Find where the given text appears and provide that cell's center as (x, y) coordinate. 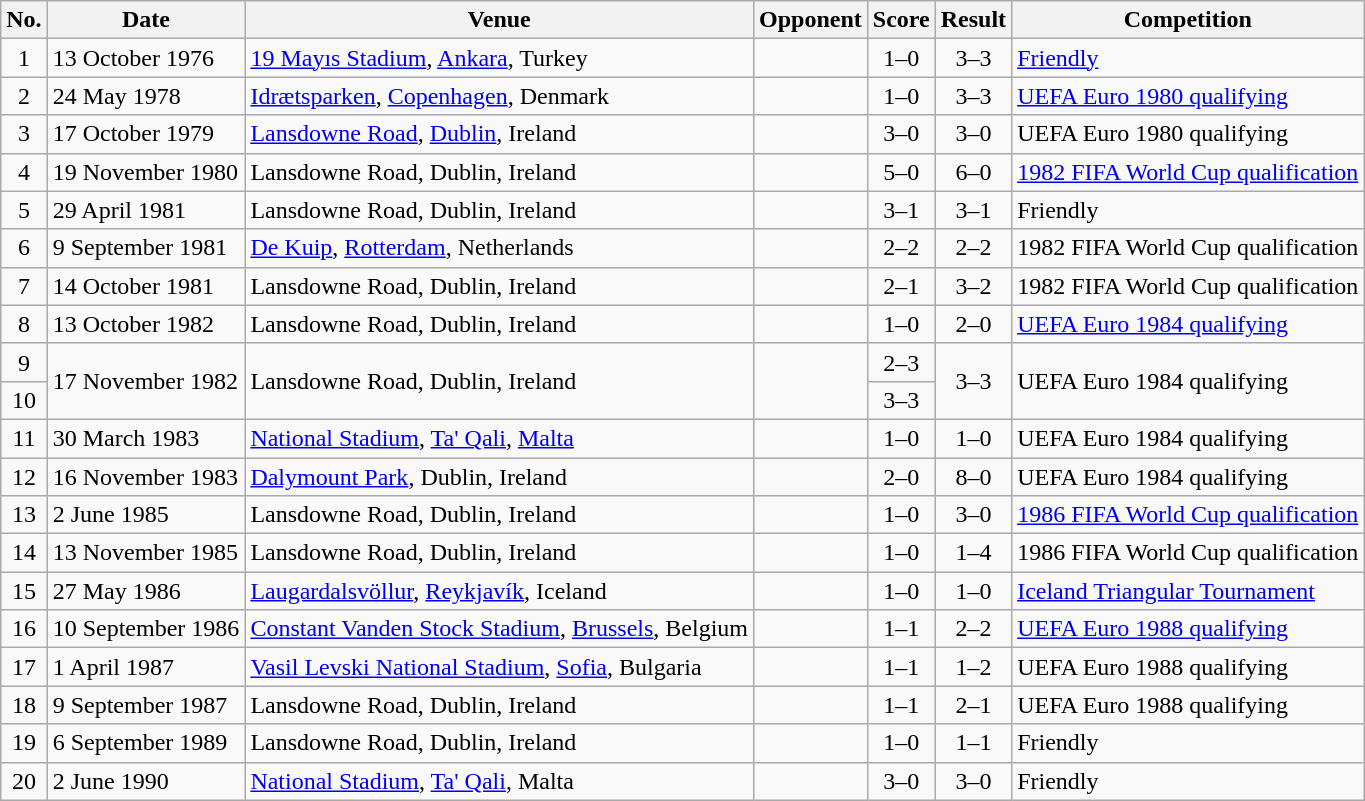
Idrætsparken, Copenhagen, Denmark (500, 96)
9 September 1987 (146, 705)
12 (24, 477)
Iceland Triangular Tournament (1188, 591)
16 (24, 629)
1–2 (973, 667)
Constant Vanden Stock Stadium, Brussels, Belgium (500, 629)
17 (24, 667)
Date (146, 20)
Competition (1188, 20)
24 May 1978 (146, 96)
5–0 (901, 172)
7 (24, 286)
9 (24, 362)
1–4 (973, 553)
14 (24, 553)
Score (901, 20)
1 April 1987 (146, 667)
30 March 1983 (146, 438)
19 Mayıs Stadium, Ankara, Turkey (500, 58)
Venue (500, 20)
8–0 (973, 477)
Result (973, 20)
1 (24, 58)
19 (24, 743)
15 (24, 591)
De Kuip, Rotterdam, Netherlands (500, 248)
Laugardalsvöllur, Reykjavík, Iceland (500, 591)
2 June 1985 (146, 515)
3–2 (973, 286)
20 (24, 781)
13 October 1982 (146, 324)
2 (24, 96)
2–3 (901, 362)
17 November 1982 (146, 381)
2 June 1990 (146, 781)
5 (24, 210)
10 (24, 400)
8 (24, 324)
6–0 (973, 172)
19 November 1980 (146, 172)
Opponent (810, 20)
27 May 1986 (146, 591)
14 October 1981 (146, 286)
Dalymount Park, Dublin, Ireland (500, 477)
18 (24, 705)
3 (24, 134)
13 October 1976 (146, 58)
13 (24, 515)
4 (24, 172)
Vasil Levski National Stadium, Sofia, Bulgaria (500, 667)
6 (24, 248)
17 October 1979 (146, 134)
16 November 1983 (146, 477)
9 September 1981 (146, 248)
6 September 1989 (146, 743)
10 September 1986 (146, 629)
13 November 1985 (146, 553)
29 April 1981 (146, 210)
No. (24, 20)
11 (24, 438)
